Search for the cell housing the specified text and yield its (x, y) center coordinate. 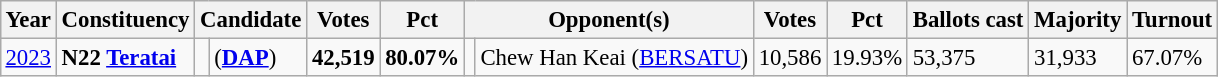
(DAP) (258, 57)
Ballots cast (968, 20)
53,375 (968, 57)
N22 Teratai (125, 57)
Chew Han Keai (BERSATU) (614, 57)
Turnout (1172, 20)
2023 (28, 57)
42,519 (344, 57)
Opponent(s) (608, 20)
Majority (1078, 20)
10,586 (790, 57)
31,933 (1078, 57)
Constituency (125, 20)
19.93% (868, 57)
80.07% (422, 57)
Candidate (251, 20)
67.07% (1172, 57)
Year (28, 20)
